Determine the [X, Y] coordinate at the center of the cell enclosing the given text.  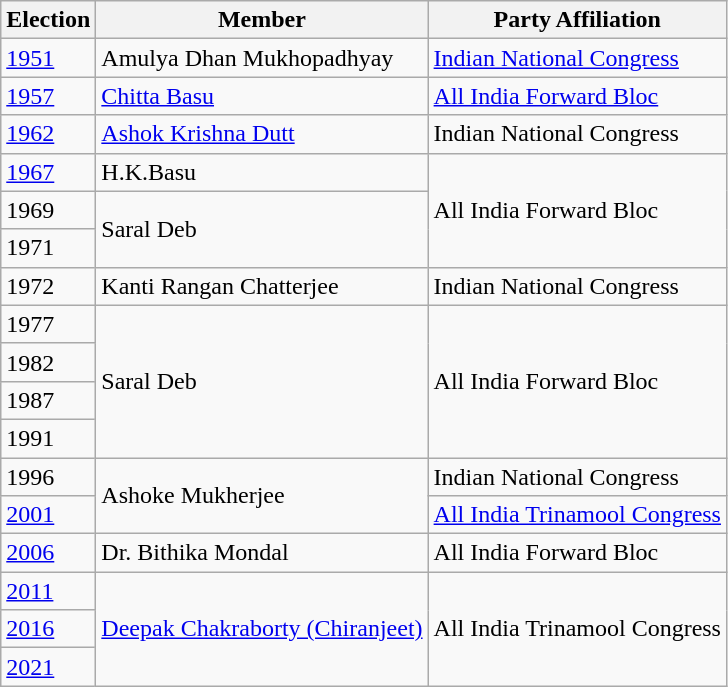
Member [262, 20]
Amulya Dhan Mukhopadhyay [262, 58]
1991 [48, 438]
1962 [48, 134]
1996 [48, 477]
Dr. Bithika Mondal [262, 553]
1982 [48, 362]
Ashok Krishna Dutt [262, 134]
1951 [48, 58]
2016 [48, 629]
Chitta Basu [262, 96]
Deepak Chakraborty (Chiranjeet) [262, 629]
Election [48, 20]
2006 [48, 553]
1957 [48, 96]
1969 [48, 210]
2001 [48, 515]
1987 [48, 400]
Party Affiliation [577, 20]
1977 [48, 324]
Ashoke Mukherjee [262, 496]
H.K.Basu [262, 172]
1971 [48, 248]
1972 [48, 286]
1967 [48, 172]
2021 [48, 667]
Kanti Rangan Chatterjee [262, 286]
2011 [48, 591]
